Identify which cell holds the provided text, then report its (X, Y) central coordinate. 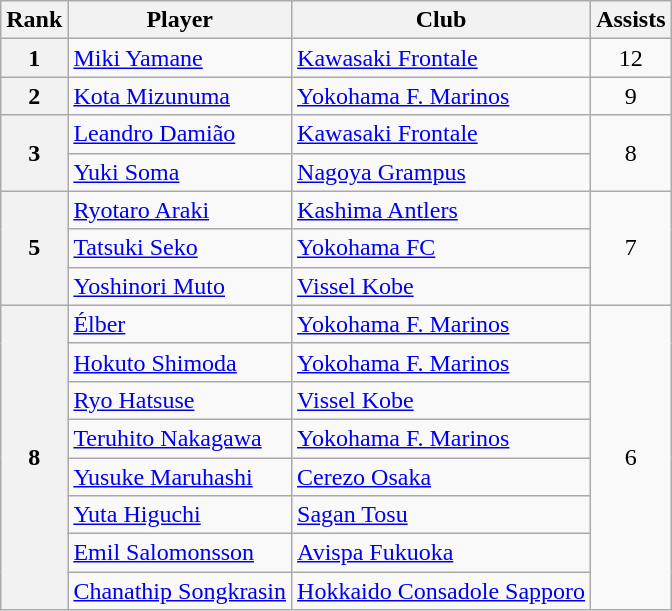
Emil Salomonsson (180, 553)
Leandro Damião (180, 134)
Nagoya Grampus (442, 172)
Rank (34, 20)
12 (631, 58)
7 (631, 248)
Kashima Antlers (442, 210)
Chanathip Songkrasin (180, 591)
Avispa Fukuoka (442, 553)
Club (442, 20)
Yusuke Maruhashi (180, 477)
9 (631, 96)
Élber (180, 324)
Yoshinori Muto (180, 286)
5 (34, 248)
6 (631, 457)
Hokuto Shimoda (180, 362)
Miki Yamane (180, 58)
Yuta Higuchi (180, 515)
Player (180, 20)
Cerezo Osaka (442, 477)
Tatsuki Seko (180, 248)
Yokohama FC (442, 248)
3 (34, 153)
Ryotaro Araki (180, 210)
Yuki Soma (180, 172)
Hokkaido Consadole Sapporo (442, 591)
Ryo Hatsuse (180, 400)
1 (34, 58)
Teruhito Nakagawa (180, 438)
Sagan Tosu (442, 515)
2 (34, 96)
Kota Mizunuma (180, 96)
Assists (631, 20)
